Locate the cell with the specified text and output its [X, Y] center coordinate. 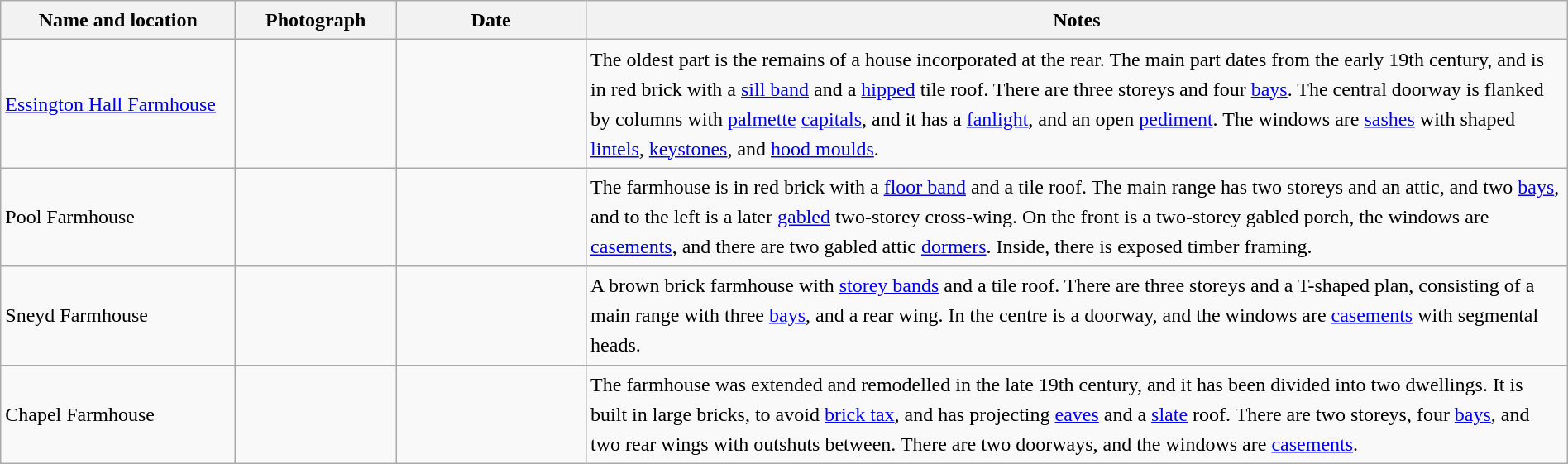
Photograph [316, 20]
Name and location [118, 20]
Date [491, 20]
Essington Hall Farmhouse [118, 104]
Notes [1077, 20]
Pool Farmhouse [118, 217]
Sneyd Farmhouse [118, 316]
Chapel Farmhouse [118, 414]
